Search for the cell housing the specified text and yield its (X, Y) center coordinate. 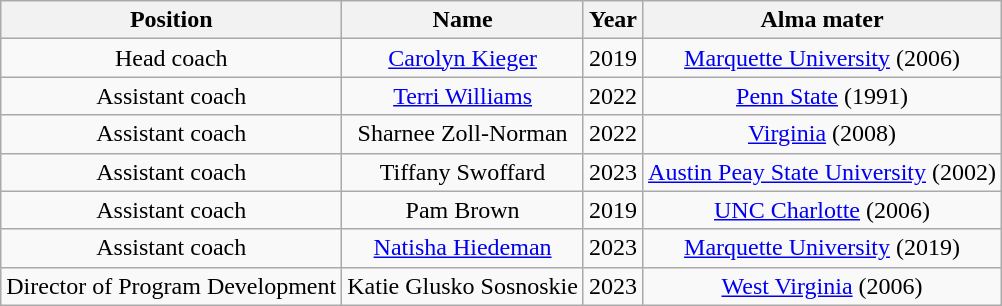
West Virginia (2006) (822, 286)
Carolyn Kieger (463, 58)
Marquette University (2006) (822, 58)
UNC Charlotte (2006) (822, 210)
Katie Glusko Sosnoskie (463, 286)
Sharnee Zoll-Norman (463, 134)
Natisha Hiedeman (463, 248)
Marquette University (2019) (822, 248)
Tiffany Swoffard (463, 172)
Penn State (1991) (822, 96)
Terri Williams (463, 96)
Position (172, 20)
Name (463, 20)
Pam Brown (463, 210)
Virginia (2008) (822, 134)
Austin Peay State University (2002) (822, 172)
Year (612, 20)
Head coach (172, 58)
Alma mater (822, 20)
Director of Program Development (172, 286)
